Scan for the cell matching the given text and deliver its [X, Y] coordinate at center. 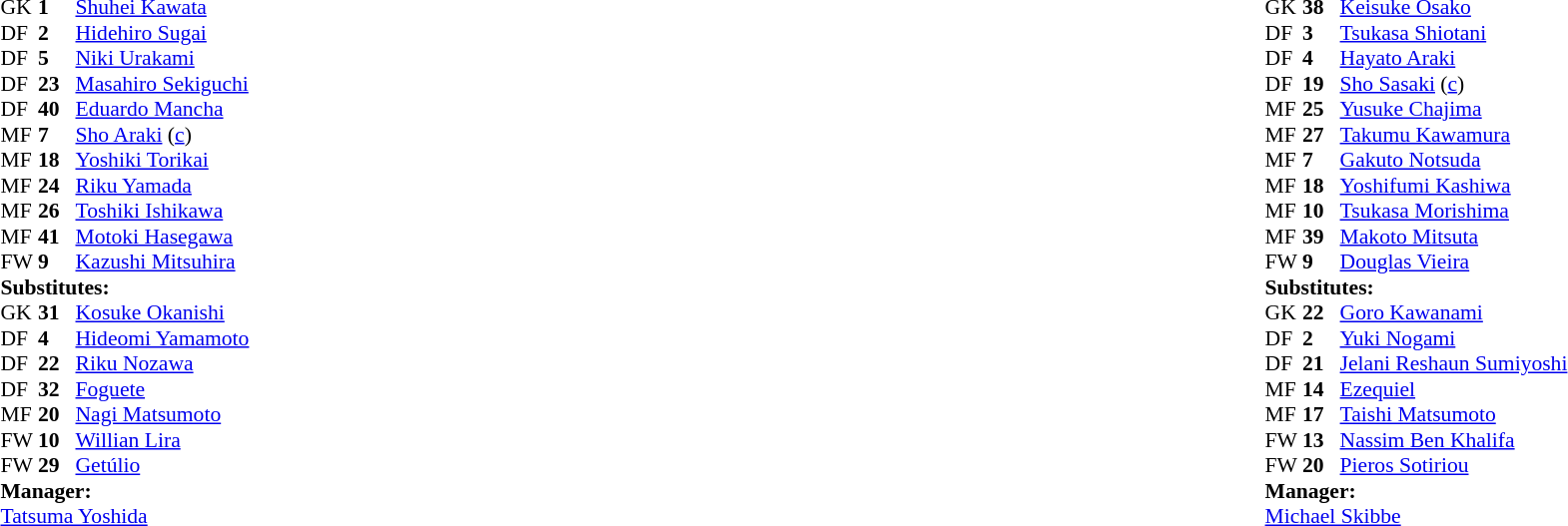
5 [57, 59]
Kosuke Okanishi [163, 312]
29 [57, 466]
Taishi Matsumoto [1454, 414]
17 [1321, 414]
Hayato Araki [1454, 59]
27 [1321, 135]
Nassim Ben Khalifa [1454, 440]
Hideomi Yamamoto [163, 338]
23 [57, 84]
Pieros Sotiriou [1454, 466]
3 [1321, 33]
Yoshifumi Kashiwa [1454, 186]
Douglas Vieira [1454, 263]
Niki Urakami [163, 59]
Riku Yamada [163, 186]
Toshiki Ishikawa [163, 211]
26 [57, 211]
Kazushi Mitsuhira [163, 263]
19 [1321, 84]
21 [1321, 364]
14 [1321, 389]
Motoki Hasegawa [163, 237]
Nagi Matsumoto [163, 414]
Sho Sasaki (c) [1454, 84]
Goro Kawanami [1454, 312]
40 [57, 109]
Jelani Reshaun Sumiyoshi [1454, 364]
Gakuto Notsuda [1454, 161]
41 [57, 237]
Tsukasa Shiotani [1454, 33]
32 [57, 389]
Tsukasa Morishima [1454, 211]
Foguete [163, 389]
24 [57, 186]
Yuki Nogami [1454, 338]
Riku Nozawa [163, 364]
Ezequiel [1454, 389]
Makoto Mitsuta [1454, 237]
Willian Lira [163, 440]
Hidehiro Sugai [163, 33]
Masahiro Sekiguchi [163, 84]
25 [1321, 109]
Yoshiki Torikai [163, 161]
Getúlio [163, 466]
13 [1321, 440]
31 [57, 312]
Yusuke Chajima [1454, 109]
Eduardo Mancha [163, 109]
Sho Araki (c) [163, 135]
Takumu Kawamura [1454, 135]
39 [1321, 237]
